Extract the (X, Y) coordinate from the center of the cell holding the provided text.  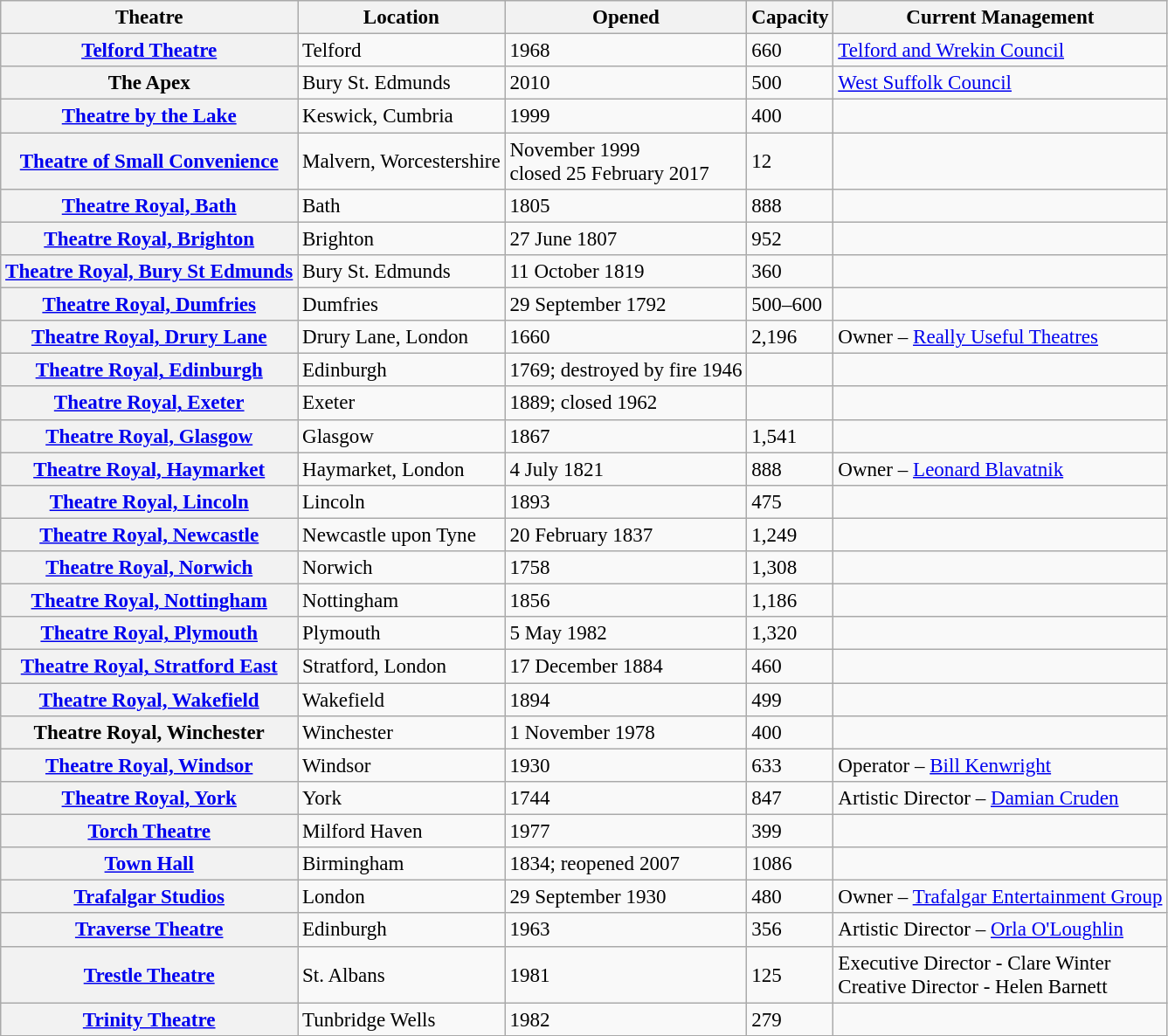
Glasgow (402, 436)
Trafalgar Studios (149, 897)
1,186 (790, 601)
Capacity (790, 17)
Opened (625, 17)
Theatre (149, 17)
Theatre Royal, Edinburgh (149, 370)
847 (790, 798)
Owner – Really Useful Theatres (1000, 337)
1889; closed 1962 (625, 404)
Drury Lane, London (402, 337)
Bath (402, 206)
Theatre Royal, Newcastle (149, 535)
Theatre Royal, Bath (149, 206)
Wakefield (402, 700)
20 February 1837 (625, 535)
Milford Haven (402, 832)
Trestle Theatre (149, 975)
Operator – Bill Kenwright (1000, 765)
Dumfries (402, 305)
Malvern, Worcestershire (402, 161)
Keswick, Cumbria (402, 116)
Owner – Trafalgar Entertainment Group (1000, 897)
Theatre of Small Convenience (149, 161)
Trinity Theatre (149, 1019)
952 (790, 238)
475 (790, 502)
Theatre Royal, Winchester (149, 733)
1999 (625, 116)
279 (790, 1019)
500 (790, 83)
Theatre Royal, Plymouth (149, 633)
11 October 1819 (625, 272)
Artistic Director – Orla O'Loughlin (1000, 930)
1086 (790, 864)
Town Hall (149, 864)
Torch Theatre (149, 832)
12 (790, 161)
Traverse Theatre (149, 930)
480 (790, 897)
Telford Theatre (149, 51)
Norwich (402, 568)
Theatre Royal, Windsor (149, 765)
St. Albans (402, 975)
1,320 (790, 633)
1930 (625, 765)
Theatre Royal, Exeter (149, 404)
1805 (625, 206)
1963 (625, 930)
2010 (625, 83)
660 (790, 51)
360 (790, 272)
1977 (625, 832)
Nottingham (402, 601)
November 1999closed 25 February 2017 (625, 161)
Theatre Royal, Brighton (149, 238)
1982 (625, 1019)
Telford (402, 51)
Theatre Royal, Dumfries (149, 305)
Location (402, 17)
Newcastle upon Tyne (402, 535)
West Suffolk Council (1000, 83)
Theatre Royal, Drury Lane (149, 337)
4 July 1821 (625, 469)
Theatre Royal, Haymarket (149, 469)
Owner – Leonard Blavatnik (1000, 469)
29 September 1792 (625, 305)
Theatre by the Lake (149, 116)
Theatre Royal, York (149, 798)
Executive Director - Clare WinterCreative Director - Helen Barnett (1000, 975)
Haymarket, London (402, 469)
Theatre Royal, Stratford East (149, 666)
1769; destroyed by fire 1946 (625, 370)
1867 (625, 436)
633 (790, 765)
125 (790, 975)
27 June 1807 (625, 238)
Brighton (402, 238)
Current Management (1000, 17)
5 May 1982 (625, 633)
Tunbridge Wells (402, 1019)
Lincoln (402, 502)
1893 (625, 502)
Birmingham (402, 864)
Theatre Royal, Wakefield (149, 700)
Winchester (402, 733)
1,541 (790, 436)
29 September 1930 (625, 897)
Exeter (402, 404)
1744 (625, 798)
Theatre Royal, Norwich (149, 568)
17 December 1884 (625, 666)
499 (790, 700)
399 (790, 832)
1834; reopened 2007 (625, 864)
Theatre Royal, Lincoln (149, 502)
The Apex (149, 83)
Stratford, London (402, 666)
London (402, 897)
1981 (625, 975)
Theatre Royal, Glasgow (149, 436)
1968 (625, 51)
1758 (625, 568)
Plymouth (402, 633)
1,308 (790, 568)
Windsor (402, 765)
500–600 (790, 305)
2,196 (790, 337)
1894 (625, 700)
460 (790, 666)
1,249 (790, 535)
York (402, 798)
1856 (625, 601)
1660 (625, 337)
Artistic Director – Damian Cruden (1000, 798)
Telford and Wrekin Council (1000, 51)
Theatre Royal, Nottingham (149, 601)
356 (790, 930)
1 November 1978 (625, 733)
Theatre Royal, Bury St Edmunds (149, 272)
